Determine the (X, Y) coordinate at the center of the cell enclosing the given text.  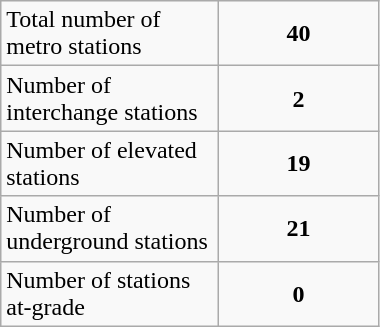
Number of stations at-grade (110, 294)
2 (298, 98)
40 (298, 34)
21 (298, 228)
Number of interchange stations (110, 98)
Number of underground stations (110, 228)
0 (298, 294)
19 (298, 164)
Total number of metro stations (110, 34)
Number of elevated stations (110, 164)
